Locate the cell with the specified text and output its (X, Y) center coordinate. 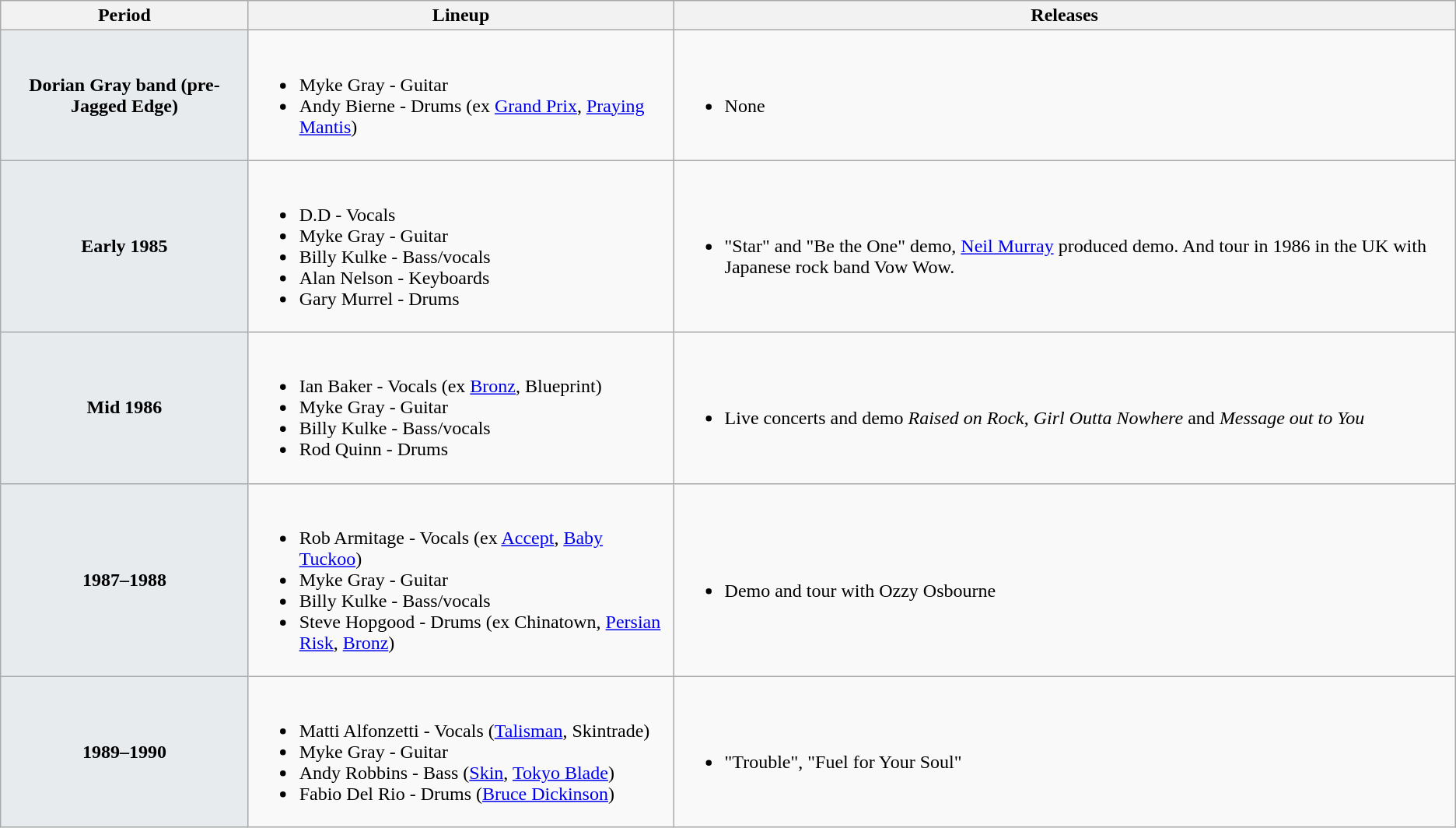
"Trouble", "Fuel for Your Soul" (1064, 752)
Rob Armitage - Vocals (ex Accept, Baby Tuckoo)Myke Gray - GuitarBilly Kulke - Bass/vocalsSteve Hopgood - Drums (ex Chinatown, Persian Risk, Bronz) (460, 580)
D.D - VocalsMyke Gray - GuitarBilly Kulke - Bass/vocalsAlan Nelson - KeyboardsGary Murrel - Drums (460, 246)
Demo and tour with Ozzy Osbourne (1064, 580)
Lineup (460, 16)
Myke Gray - GuitarAndy Bierne - Drums (ex Grand Prix, Praying Mantis) (460, 95)
1987–1988 (124, 580)
Releases (1064, 16)
None (1064, 95)
Live concerts and demo Raised on Rock, Girl Outta Nowhere and Message out to You (1064, 408)
Period (124, 16)
1989–1990 (124, 752)
Matti Alfonzetti - Vocals (Talisman, Skintrade)Myke Gray - GuitarAndy Robbins - Bass (Skin, Tokyo Blade)Fabio Del Rio - Drums (Bruce Dickinson) (460, 752)
"Star" and "Be the One" demo, Neil Murray produced demo. And tour in 1986 in the UK with Japanese rock band Vow Wow. (1064, 246)
Dorian Gray band (pre-Jagged Edge) (124, 95)
Mid 1986 (124, 408)
Early 1985 (124, 246)
Ian Baker - Vocals (ex Bronz, Blueprint)Myke Gray - GuitarBilly Kulke - Bass/vocalsRod Quinn - Drums (460, 408)
